Capture the cell that displays the provided text and extract its (x, y) central coordinate. 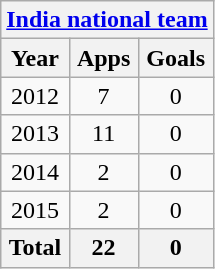
22 (104, 248)
2013 (35, 134)
Goals (176, 58)
7 (104, 96)
Apps (104, 58)
2014 (35, 172)
2015 (35, 210)
Year (35, 58)
2012 (35, 96)
11 (104, 134)
Total (35, 248)
India national team (107, 20)
